Provide the [x, y] coordinate of the cell's center where the given text is located.  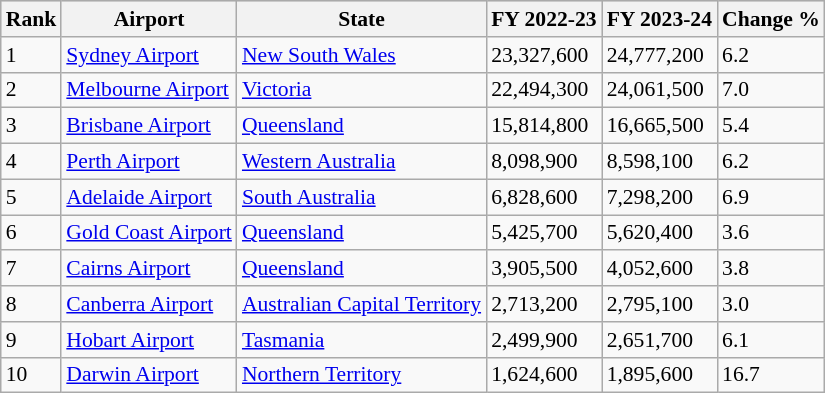
6.1 [771, 340]
24,061,500 [660, 90]
5,620,400 [660, 233]
Darwin Airport [149, 375]
FY 2022-23 [544, 19]
6,828,600 [544, 197]
Perth Airport [149, 162]
Airport [149, 19]
State [362, 19]
6.9 [771, 197]
1 [32, 55]
8 [32, 304]
3.8 [771, 269]
3,905,500 [544, 269]
Brisbane Airport [149, 126]
Western Australia [362, 162]
8,598,100 [660, 162]
3 [32, 126]
5,425,700 [544, 233]
Hobart Airport [149, 340]
24,777,200 [660, 55]
1,895,600 [660, 375]
8,098,900 [544, 162]
New South Wales [362, 55]
3.6 [771, 233]
South Australia [362, 197]
Change % [771, 19]
2,713,200 [544, 304]
Northern Territory [362, 375]
6 [32, 233]
Gold Coast Airport [149, 233]
Cairns Airport [149, 269]
Tasmania [362, 340]
7.0 [771, 90]
Australian Capital Territory [362, 304]
Canberra Airport [149, 304]
Rank [32, 19]
22,494,300 [544, 90]
9 [32, 340]
Victoria [362, 90]
4,052,600 [660, 269]
5.4 [771, 126]
4 [32, 162]
23,327,600 [544, 55]
Adelaide Airport [149, 197]
3.0 [771, 304]
Sydney Airport [149, 55]
10 [32, 375]
2,499,900 [544, 340]
15,814,800 [544, 126]
16.7 [771, 375]
7,298,200 [660, 197]
2,795,100 [660, 304]
2,651,700 [660, 340]
5 [32, 197]
Melbourne Airport [149, 90]
7 [32, 269]
FY 2023-24 [660, 19]
1,624,600 [544, 375]
16,665,500 [660, 126]
2 [32, 90]
